Return the [X, Y] coordinate for the center point of the cell that contains the specified text.  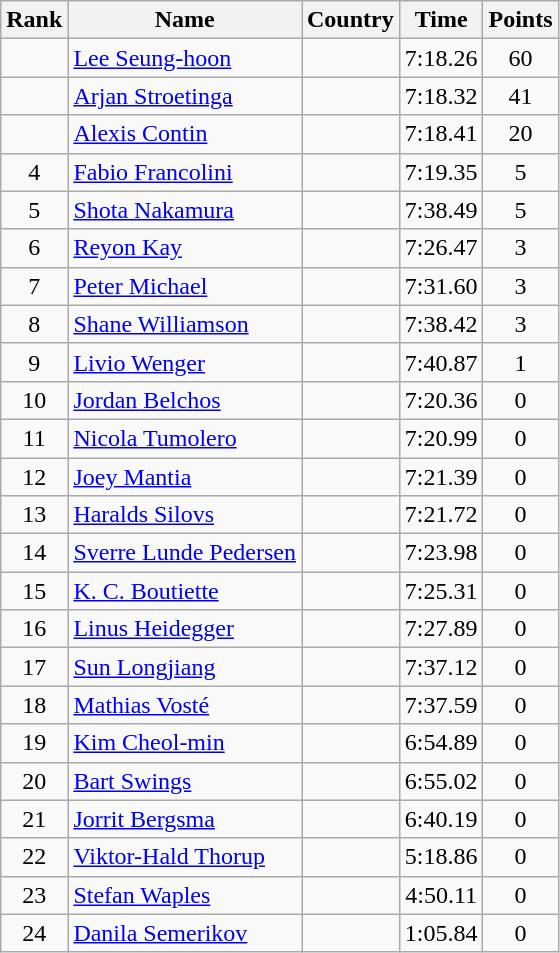
Lee Seung-hoon [185, 58]
7 [34, 286]
16 [34, 629]
1 [520, 362]
Jorrit Bergsma [185, 819]
7:25.31 [441, 591]
7:37.12 [441, 667]
Name [185, 20]
7:20.36 [441, 400]
1:05.84 [441, 933]
7:23.98 [441, 553]
6:54.89 [441, 743]
23 [34, 895]
7:20.99 [441, 438]
7:27.89 [441, 629]
7:38.49 [441, 210]
6:55.02 [441, 781]
Kim Cheol-min [185, 743]
17 [34, 667]
7:21.39 [441, 477]
Sun Longjiang [185, 667]
Viktor-Hald Thorup [185, 857]
Time [441, 20]
7:19.35 [441, 172]
10 [34, 400]
Mathias Vosté [185, 705]
Country [351, 20]
7:31.60 [441, 286]
Livio Wenger [185, 362]
6 [34, 248]
Reyon Kay [185, 248]
7:18.32 [441, 96]
18 [34, 705]
6:40.19 [441, 819]
Haralds Silovs [185, 515]
Points [520, 20]
Stefan Waples [185, 895]
Rank [34, 20]
13 [34, 515]
7:18.41 [441, 134]
7:38.42 [441, 324]
Jordan Belchos [185, 400]
19 [34, 743]
Arjan Stroetinga [185, 96]
Linus Heidegger [185, 629]
Shane Williamson [185, 324]
4 [34, 172]
7:26.47 [441, 248]
Sverre Lunde Pedersen [185, 553]
9 [34, 362]
14 [34, 553]
Bart Swings [185, 781]
12 [34, 477]
21 [34, 819]
7:37.59 [441, 705]
22 [34, 857]
7:18.26 [441, 58]
K. C. Boutiette [185, 591]
60 [520, 58]
Nicola Tumolero [185, 438]
41 [520, 96]
Joey Mantia [185, 477]
7:40.87 [441, 362]
8 [34, 324]
Alexis Contin [185, 134]
15 [34, 591]
4:50.11 [441, 895]
Peter Michael [185, 286]
7:21.72 [441, 515]
Shota Nakamura [185, 210]
5:18.86 [441, 857]
Danila Semerikov [185, 933]
24 [34, 933]
11 [34, 438]
Fabio Francolini [185, 172]
